Output the [X, Y] coordinate of the center of the cell containing the given text.  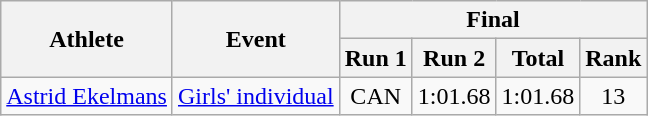
Run 2 [454, 58]
Astrid Ekelmans [87, 96]
Athlete [87, 39]
CAN [376, 96]
Total [538, 58]
Event [256, 39]
Run 1 [376, 58]
Final [493, 20]
Rank [614, 58]
13 [614, 96]
Girls' individual [256, 96]
